Capture the cell that displays the provided text and extract its [x, y] central coordinate. 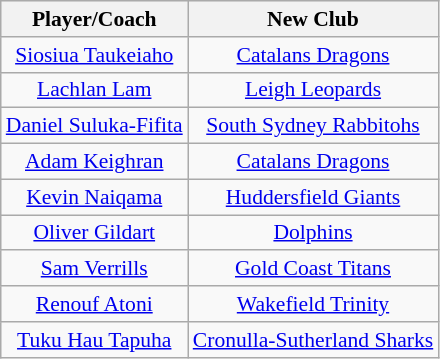
Sam Verrills [94, 269]
Lachlan Lam [94, 90]
Dolphins [314, 233]
Kevin Naiqama [94, 197]
Cronulla-Sutherland Sharks [314, 340]
Leigh Leopards [314, 90]
Renouf Atoni [94, 304]
Tuku Hau Tapuha [94, 340]
Oliver Gildart [94, 233]
New Club [314, 19]
Wakefield Trinity [314, 304]
Huddersfield Giants [314, 197]
Daniel Suluka-Fifita [94, 126]
Gold Coast Titans [314, 269]
Siosiua Taukeiaho [94, 55]
South Sydney Rabbitohs [314, 126]
Adam Keighran [94, 162]
Player/Coach [94, 19]
